Provide the (X, Y) coordinate of the cell's center where the given text is located.  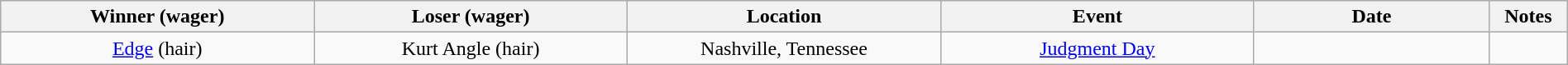
Loser (wager) (471, 17)
Event (1097, 17)
Date (1371, 17)
Notes (1528, 17)
Location (784, 17)
Judgment Day (1097, 48)
Edge (hair) (157, 48)
Kurt Angle (hair) (471, 48)
Nashville, Tennessee (784, 48)
Winner (wager) (157, 17)
